Find where the given text appears and provide that cell's center as [X, Y] coordinate. 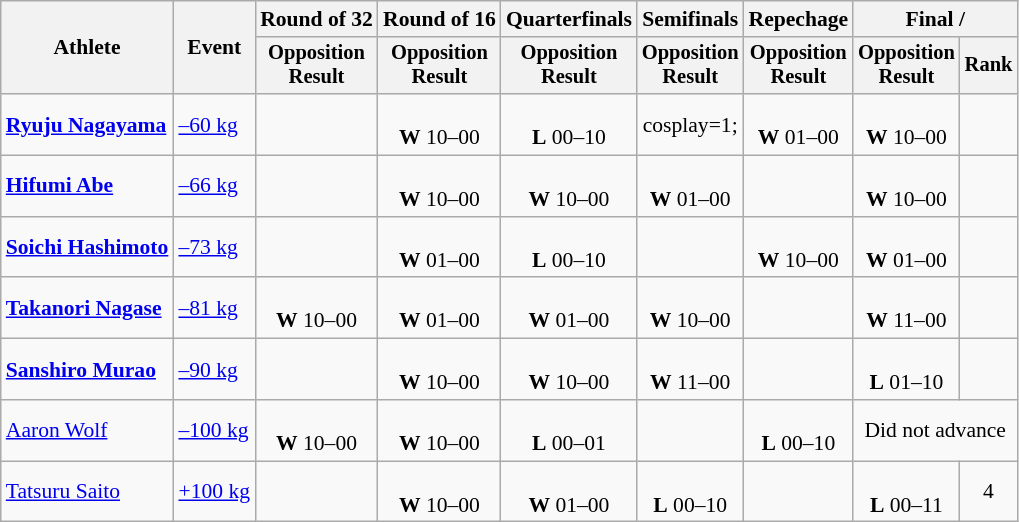
–90 kg [214, 370]
Did not advance [935, 430]
–66 kg [214, 186]
–100 kg [214, 430]
Final / [935, 19]
Semifinals [690, 19]
Quarterfinals [569, 19]
Ryuju Nagayama [88, 124]
Repechage [798, 19]
–81 kg [214, 308]
L 01–10 [906, 370]
–73 kg [214, 248]
Soichi Hashimoto [88, 248]
Athlete [88, 48]
Hifumi Abe [88, 186]
cosplay=1; [690, 124]
L 00–11 [906, 492]
Tatsuru Saito [88, 492]
4 [989, 492]
–60 kg [214, 124]
+100 kg [214, 492]
Event [214, 48]
Aaron Wolf [88, 430]
Sanshiro Murao [88, 370]
Round of 32 [316, 19]
Takanori Nagase [88, 308]
Round of 16 [440, 19]
Rank [989, 66]
L 00–01 [569, 430]
